Identify which cell holds the provided text, then report its (x, y) central coordinate. 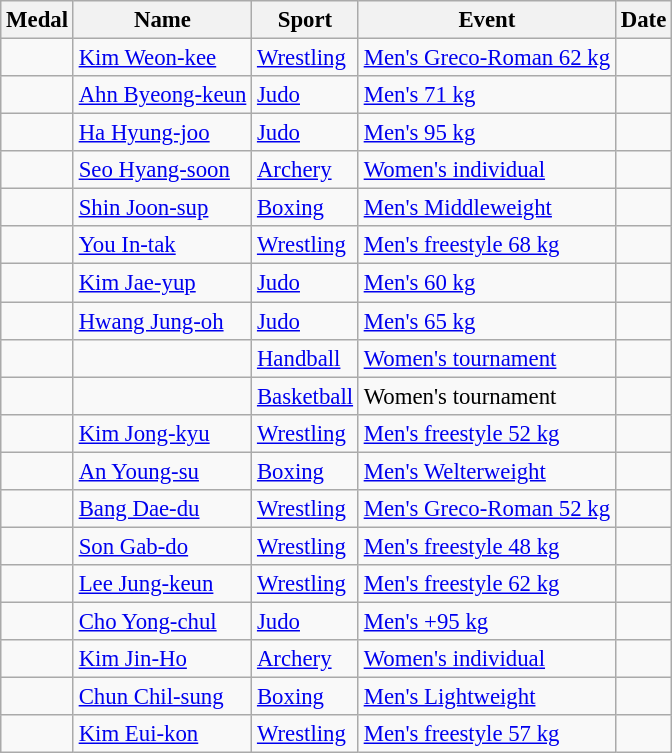
Men's 71 kg (486, 95)
Lee Jung-keun (162, 584)
Hwang Jung-oh (162, 321)
Kim Jae-yup (162, 283)
Sport (306, 20)
Ahn Byeong-keun (162, 95)
Men's freestyle 62 kg (486, 584)
Men's Welterweight (486, 471)
Basketball (306, 396)
Men's freestyle 52 kg (486, 433)
Men's +95 kg (486, 621)
Kim Eui-kon (162, 734)
Kim Jin-Ho (162, 659)
Men's 95 kg (486, 133)
Men's 65 kg (486, 321)
Name (162, 20)
An Young-su (162, 471)
Men's Greco-Roman 52 kg (486, 509)
Men's Greco-Roman 62 kg (486, 58)
Shin Joon-sup (162, 208)
Men's Middleweight (486, 208)
Men's freestyle 68 kg (486, 245)
Handball (306, 358)
Kim Jong-kyu (162, 433)
Event (486, 20)
Men's freestyle 48 kg (486, 546)
Men's Lightweight (486, 697)
Cho Yong-chul (162, 621)
Kim Weon-kee (162, 58)
Date (643, 20)
You In-tak (162, 245)
Men's 60 kg (486, 283)
Seo Hyang-soon (162, 170)
Medal (38, 20)
Son Gab-do (162, 546)
Bang Dae-du (162, 509)
Chun Chil-sung (162, 697)
Ha Hyung-joo (162, 133)
Men's freestyle 57 kg (486, 734)
